Identify which cell holds the provided text, then report its (x, y) central coordinate. 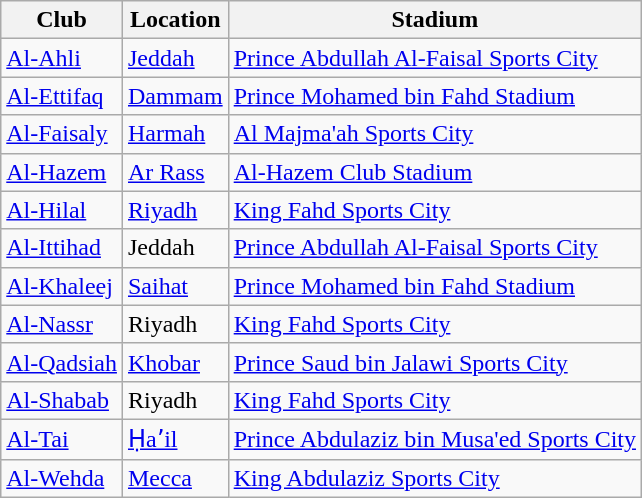
Prince Abdulaziz bin Musa'ed Sports City (434, 439)
Harmah (175, 134)
Ar Rass (175, 172)
Al-Hazem (62, 172)
Al Majma'ah Sports City (434, 134)
Al-Qadsiah (62, 362)
Al-Faisaly (62, 134)
Mecca (175, 478)
Ḥaʼil (175, 439)
Al-Khaleej (62, 286)
Saihat (175, 286)
Location (175, 20)
King Abdulaziz Sports City (434, 478)
Khobar (175, 362)
Dammam (175, 96)
Al-Ettifaq (62, 96)
Al-Hazem Club Stadium (434, 172)
Prince Saud bin Jalawi Sports City (434, 362)
Al-Shabab (62, 400)
Stadium (434, 20)
Club (62, 20)
Al-Hilal (62, 210)
Al-Ahli (62, 58)
Al-Wehda (62, 478)
Al-Nassr (62, 324)
Al-Tai (62, 439)
Al-Ittihad (62, 248)
